Extract the [X, Y] coordinate from the center of the cell holding the provided text.  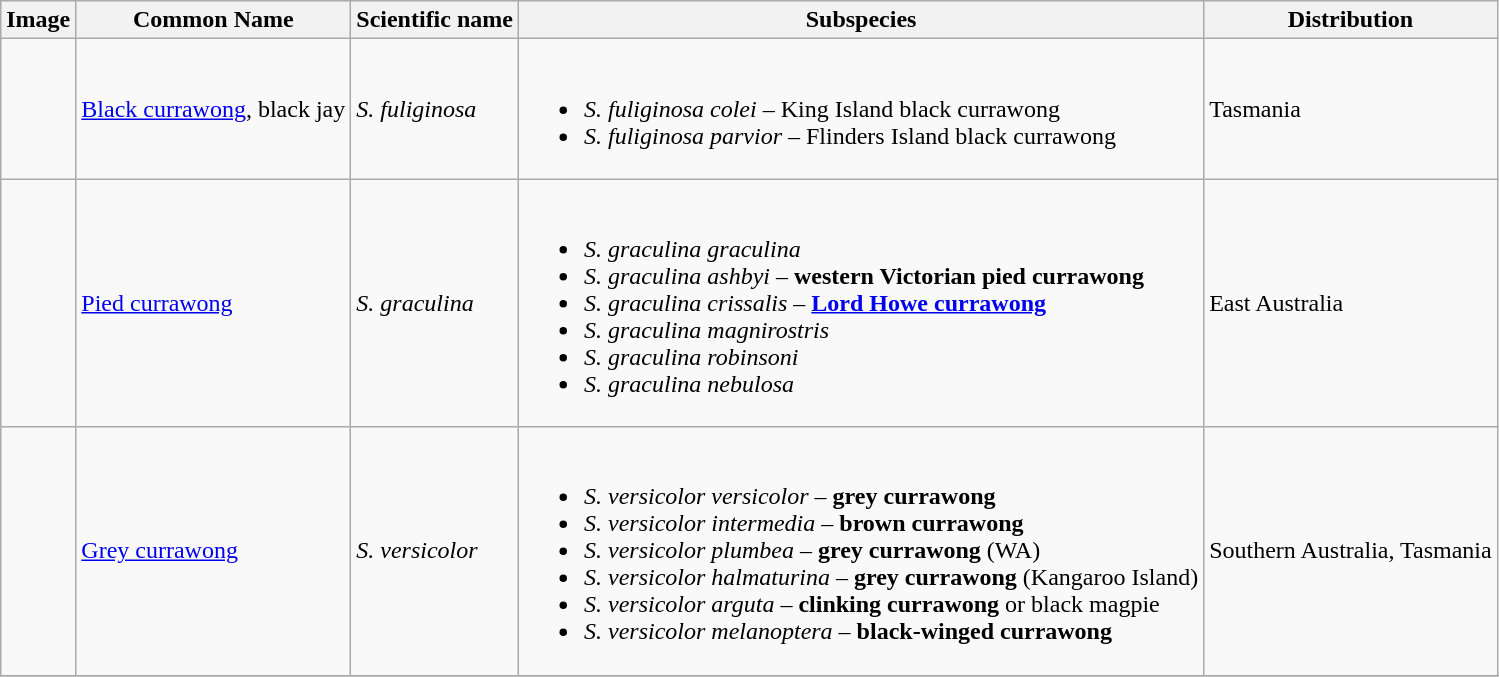
Distribution [1351, 20]
Black currawong, black jay [214, 109]
East Australia [1351, 303]
S. versicolor [435, 551]
Grey currawong [214, 551]
S. graculina [435, 303]
Subspecies [860, 20]
Southern Australia, Tasmania [1351, 551]
Tasmania [1351, 109]
Common Name [214, 20]
S. fuliginosa [435, 109]
Image [38, 20]
S. fuliginosa colei – King Island black currawongS. fuliginosa parvior – Flinders Island black currawong [860, 109]
Scientific name [435, 20]
Pied currawong [214, 303]
